Extract the [X, Y] coordinate from the center of the cell holding the provided text.  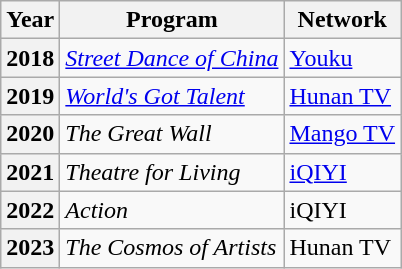
Year [30, 20]
Street Dance of China [172, 58]
Theatre for Living [172, 172]
2021 [30, 172]
The Great Wall [172, 134]
World's Got Talent [172, 96]
2023 [30, 248]
2022 [30, 210]
Network [342, 20]
2020 [30, 134]
Program [172, 20]
2019 [30, 96]
2018 [30, 58]
Action [172, 210]
Mango TV [342, 134]
The Cosmos of Artists [172, 248]
Youku [342, 58]
